Locate the cell with the specified text and output its (X, Y) center coordinate. 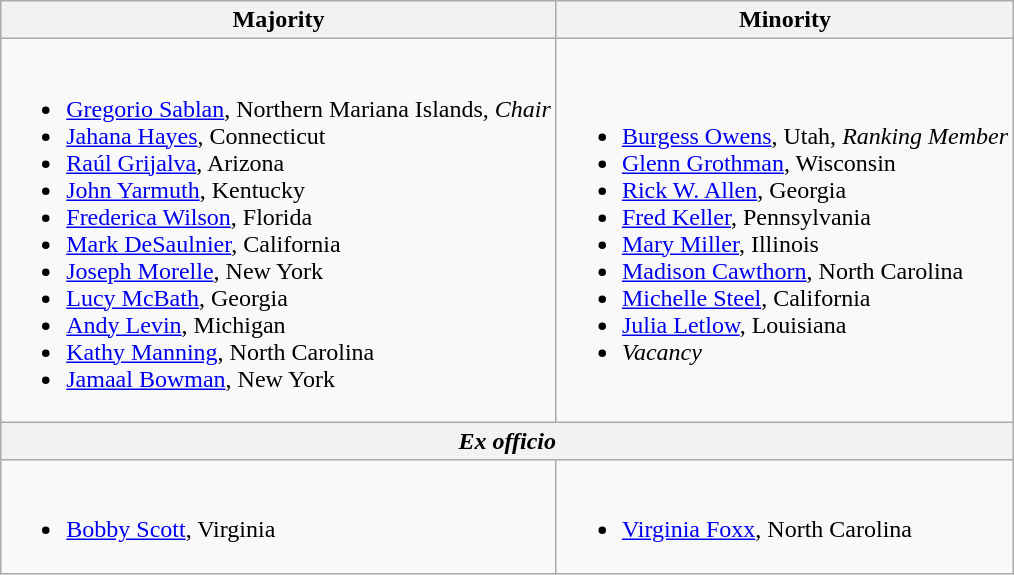
Minority (784, 20)
Bobby Scott, Virginia (279, 516)
Virginia Foxx, North Carolina (784, 516)
Ex officio (508, 441)
Majority (279, 20)
